Pinpoint the cell where the given text exists, returning its [x, y] midpoint coordinate. 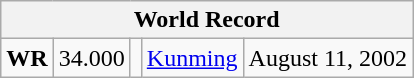
34.000 [92, 58]
Kunming [192, 58]
August 11, 2002 [328, 58]
World Record [207, 20]
WR [27, 58]
